From the cell containing the given text, extract its center point as (x, y) coordinate. 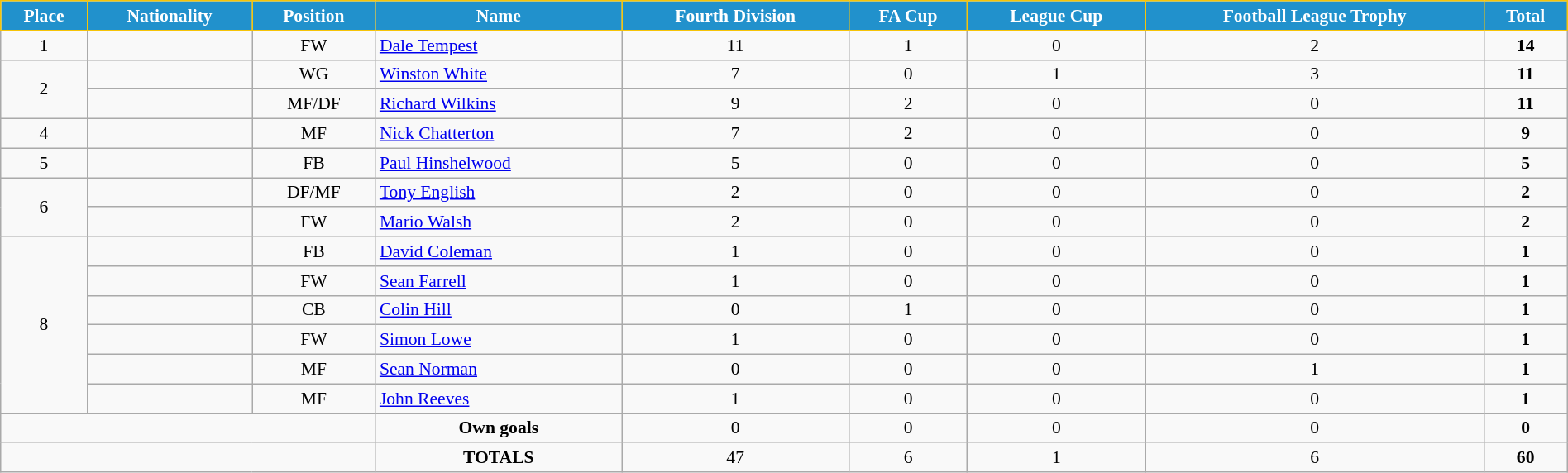
Fourth Division (736, 16)
Sean Farrell (499, 281)
DF/MF (314, 193)
John Reeves (499, 399)
Richard Wilkins (499, 104)
MF/DF (314, 104)
Tony English (499, 193)
14 (1525, 45)
Own goals (499, 428)
3 (1315, 74)
Position (314, 16)
47 (736, 458)
WG (314, 74)
Nick Chatterton (499, 134)
Sean Norman (499, 370)
4 (44, 134)
TOTALS (499, 458)
Total (1525, 16)
Nationality (170, 16)
60 (1525, 458)
Place (44, 16)
CB (314, 310)
League Cup (1057, 16)
Winston White (499, 74)
David Coleman (499, 251)
Mario Walsh (499, 222)
FA Cup (908, 16)
Name (499, 16)
Simon Lowe (499, 340)
Dale Tempest (499, 45)
Football League Trophy (1315, 16)
Colin Hill (499, 310)
Paul Hinshelwood (499, 163)
8 (44, 325)
